Extract the [X, Y] coordinate from the center of the cell holding the provided text.  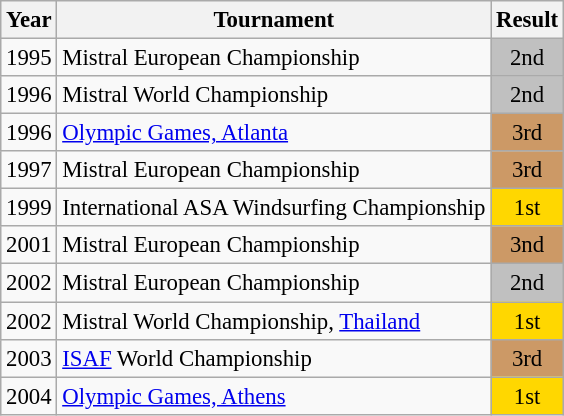
3nd [528, 245]
2003 [29, 358]
Olympic Games, Athens [274, 396]
Mistral World Championship [274, 95]
Result [528, 20]
1999 [29, 208]
Tournament [274, 20]
1997 [29, 170]
2001 [29, 245]
ISAF World Championship [274, 358]
Year [29, 20]
2004 [29, 396]
Mistral World Championship, Thailand [274, 321]
1995 [29, 58]
International ASA Windsurfing Championship [274, 208]
Olympic Games, Atlanta [274, 133]
